Determine the (X, Y) coordinate at the center of the cell enclosing the given text.  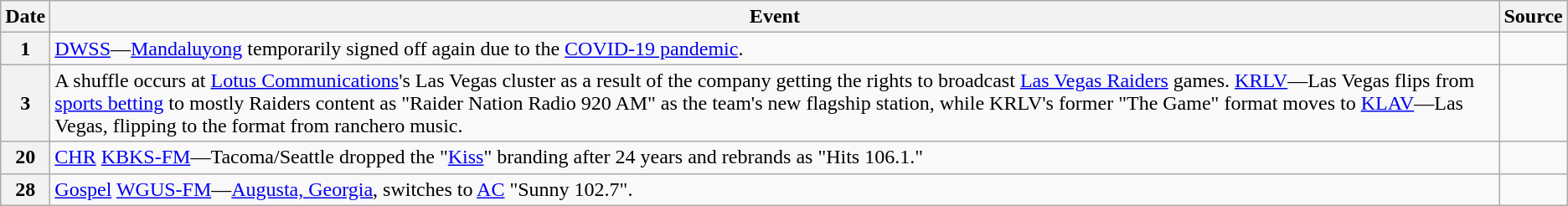
Gospel WGUS-FM—Augusta, Georgia, switches to AC "Sunny 102.7". (775, 189)
CHR KBKS-FM—Tacoma/Seattle dropped the "Kiss" branding after 24 years and rebrands as "Hits 106.1." (775, 157)
20 (25, 157)
DWSS—Mandaluyong temporarily signed off again due to the COVID-19 pandemic. (775, 49)
Date (25, 17)
28 (25, 189)
Event (775, 17)
1 (25, 49)
Source (1533, 17)
3 (25, 103)
